Determine the [X, Y] coordinate at the center of the cell enclosing the given text.  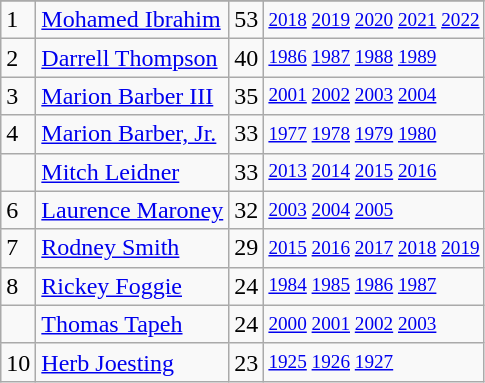
Mohamed Ibrahim [132, 20]
1977 1978 1979 1980 [374, 134]
6 [18, 210]
2001 2002 2003 2004 [374, 96]
2003 2004 2005 [374, 210]
Marion Barber III [132, 96]
Thomas Tapeh [132, 324]
4 [18, 134]
Mitch Leidner [132, 172]
Herb Joesting [132, 362]
Laurence Maroney [132, 210]
2013 2014 2015 2016 [374, 172]
Darrell Thompson [132, 58]
3 [18, 96]
1984 1985 1986 1987 [374, 286]
1986 1987 1988 1989 [374, 58]
Marion Barber, Jr. [132, 134]
7 [18, 248]
10 [18, 362]
2 [18, 58]
23 [246, 362]
29 [246, 248]
Rickey Foggie [132, 286]
2015 2016 2017 2018 2019 [374, 248]
8 [18, 286]
1 [18, 20]
2000 2001 2002 2003 [374, 324]
35 [246, 96]
40 [246, 58]
2018 2019 2020 2021 2022 [374, 20]
53 [246, 20]
1925 1926 1927 [374, 362]
32 [246, 210]
Rodney Smith [132, 248]
